Find where the given text appears and provide that cell's center as (X, Y) coordinate. 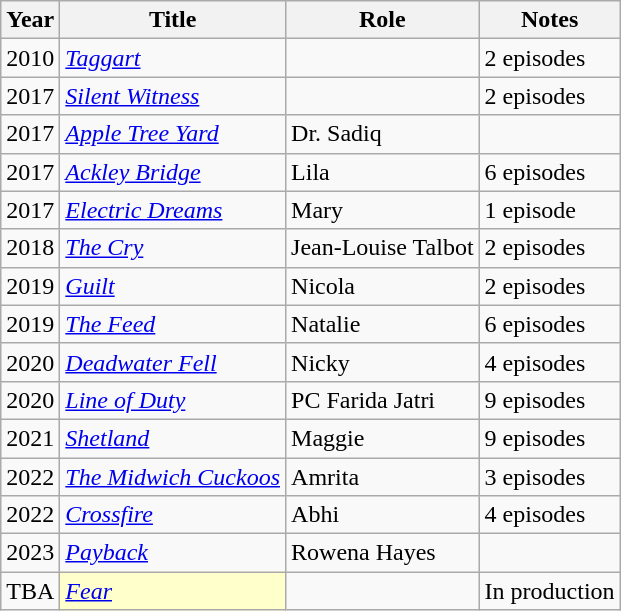
The Midwich Cuckoos (173, 477)
1 episode (550, 210)
Maggie (383, 438)
Silent Witness (173, 96)
Ackley Bridge (173, 172)
2023 (30, 553)
Jean-Louise Talbot (383, 248)
2018 (30, 248)
Electric Dreams (173, 210)
3 episodes (550, 477)
Notes (550, 20)
Fear (173, 591)
Year (30, 20)
Nicky (383, 362)
2010 (30, 58)
Crossfire (173, 515)
Mary (383, 210)
PC Farida Jatri (383, 400)
Shetland (173, 438)
In production (550, 591)
Title (173, 20)
Role (383, 20)
Guilt (173, 286)
Natalie (383, 324)
Taggart (173, 58)
TBA (30, 591)
Abhi (383, 515)
The Feed (173, 324)
Amrita (383, 477)
Lila (383, 172)
The Cry (173, 248)
Line of Duty (173, 400)
Deadwater Fell (173, 362)
Dr. Sadiq (383, 134)
Payback (173, 553)
Rowena Hayes (383, 553)
Nicola (383, 286)
2021 (30, 438)
Apple Tree Yard (173, 134)
